Provide the (x, y) coordinate of the cell's center where the given text is located.  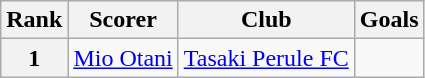
1 (34, 58)
Club (266, 20)
Mio Otani (123, 58)
Rank (34, 20)
Scorer (123, 20)
Goals (389, 20)
Tasaki Perule FC (266, 58)
